Search for the cell housing the specified text and yield its [X, Y] center coordinate. 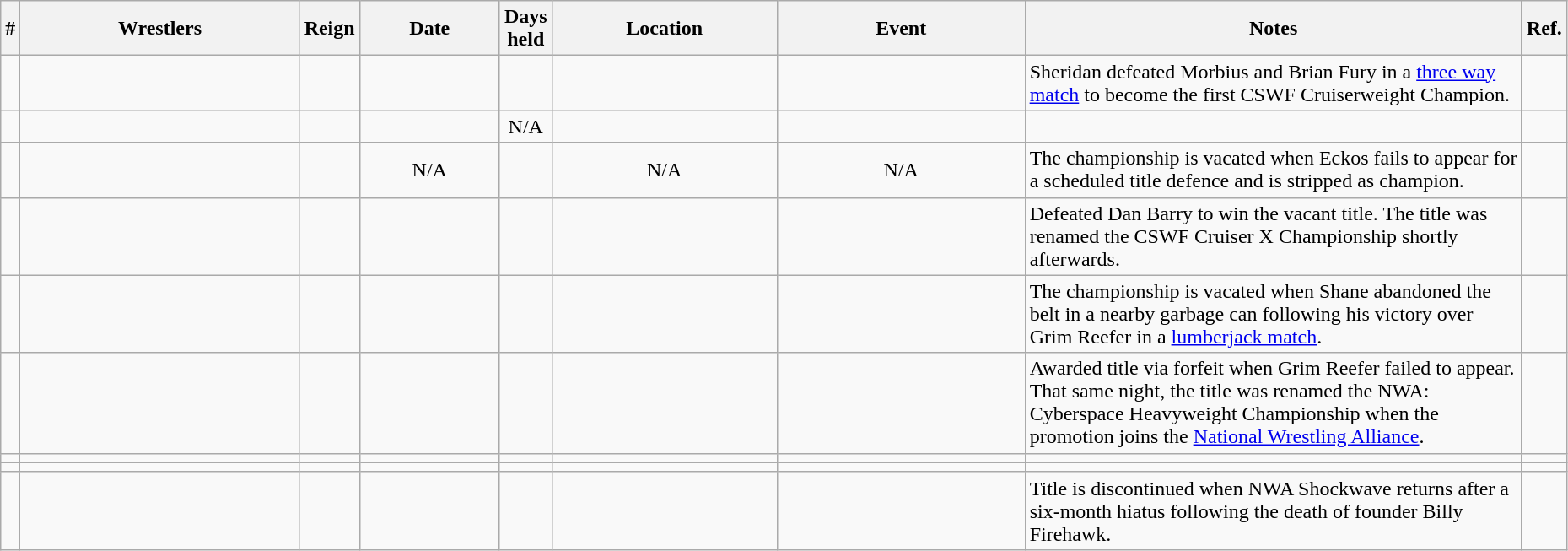
Wrestlers [160, 29]
Daysheld [525, 29]
Notes [1274, 29]
# [10, 29]
Defeated Dan Barry to win the vacant title. The title was renamed the CSWF Cruiser X Championship shortly afterwards. [1274, 236]
Event [901, 29]
Title is discontinued when NWA Shockwave returns after a six-month hiatus following the death of founder Billy Firehawk. [1274, 510]
The championship is vacated when Shane abandoned the belt in a nearby garbage can following his victory over Grim Reefer in a lumberjack match. [1274, 314]
The championship is vacated when Eckos fails to appear for a scheduled title defence and is stripped as champion. [1274, 170]
Location [665, 29]
Date [429, 29]
Ref. [1544, 29]
Reign [329, 29]
Sheridan defeated Morbius and Brian Fury in a three way match to become the first CSWF Cruiserweight Champion. [1274, 83]
